Determine the [x, y] coordinate at the center of the cell enclosing the given text.  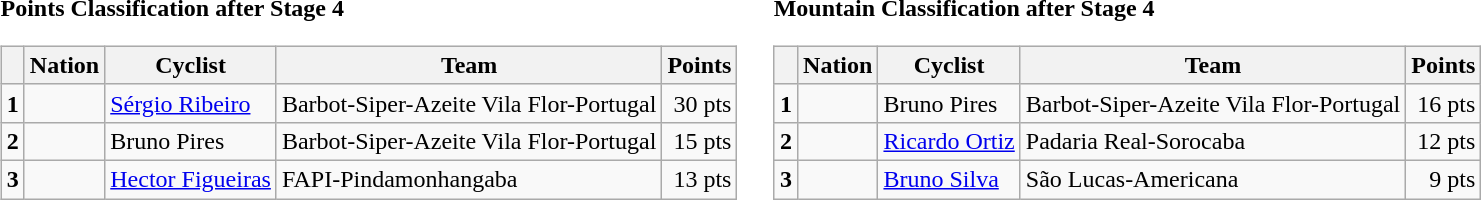
Bruno Silva [949, 179]
13 pts [700, 179]
Hector Figueiras [191, 179]
30 pts [700, 103]
FAPI-Pindamonhangaba [468, 179]
Ricardo Ortiz [949, 141]
16 pts [1444, 103]
15 pts [700, 141]
Sérgio Ribeiro [191, 103]
Padaria Real-Sorocaba [1212, 141]
9 pts [1444, 179]
São Lucas-Americana [1212, 179]
12 pts [1444, 141]
